Search for the cell housing the specified text and yield its [X, Y] center coordinate. 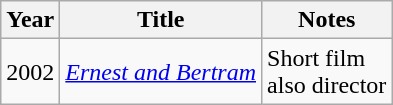
Notes [327, 20]
Year [30, 20]
Ernest and Bertram [161, 72]
Title [161, 20]
Short filmalso director [327, 72]
2002 [30, 72]
